Output the (x, y) coordinate of the center of the cell containing the given text.  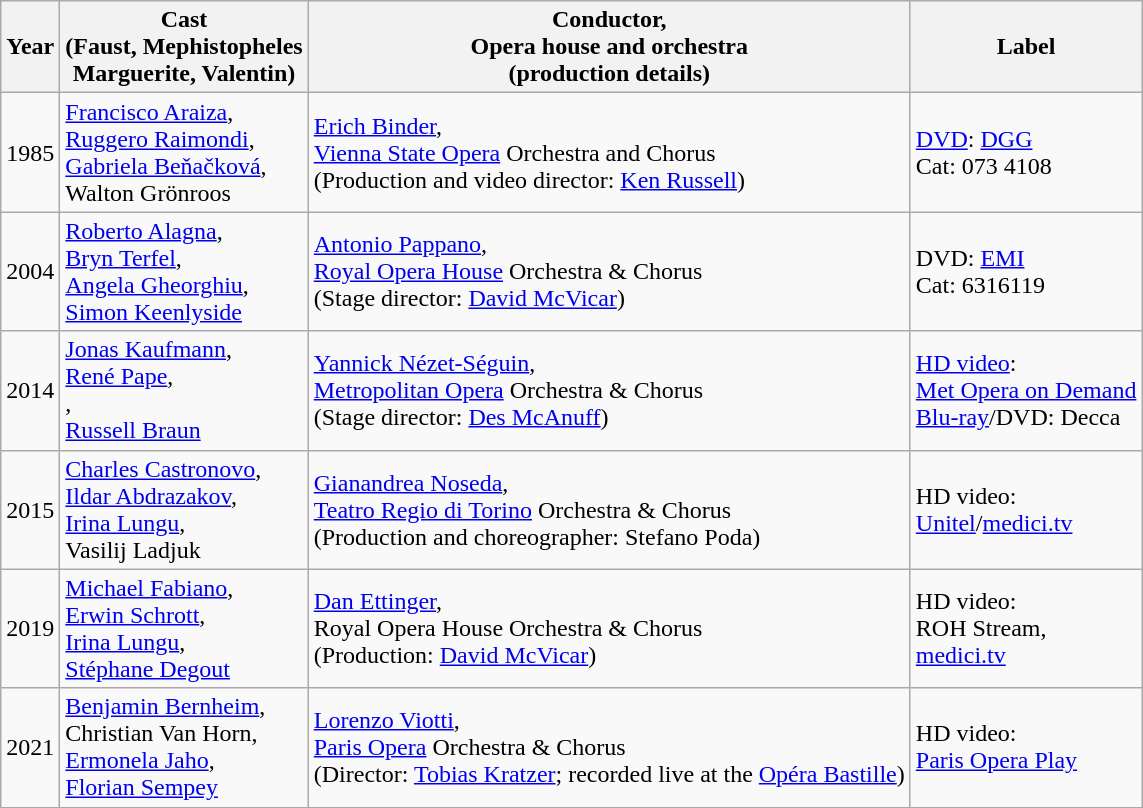
HD video:Met Opera on DemandBlu-ray/DVD: Decca (1026, 390)
2015 (30, 510)
DVD: DGGCat: 073 4108 (1026, 152)
2004 (30, 272)
2021 (30, 748)
Cast(Faust, MephistophelesMarguerite, Valentin) (184, 47)
DVD: EMICat: 6316119 (1026, 272)
Conductor,Opera house and orchestra(production details) (609, 47)
Jonas Kaufmann,René Pape,,Russell Braun (184, 390)
Label (1026, 47)
Year (30, 47)
Lorenzo Viotti,Paris Opera Orchestra & Chorus(Director: Tobias Kratzer; recorded live at the Opéra Bastille) (609, 748)
2014 (30, 390)
HD video:Unitel/medici.tv (1026, 510)
Erich Binder,Vienna State Opera Orchestra and Chorus(Production and video director: Ken Russell) (609, 152)
Antonio Pappano,Royal Opera House Orchestra & Chorus(Stage director: David McVicar) (609, 272)
Charles Castronovo,Ildar Abdrazakov,Irina Lungu,Vasilij Ladjuk (184, 510)
1985 (30, 152)
HD video:Paris Opera Play (1026, 748)
Roberto Alagna,Bryn Terfel,Angela Gheorghiu,Simon Keenlyside (184, 272)
Benjamin Bernheim,Christian Van Horn,Ermonela Jaho,Florian Sempey (184, 748)
Michael Fabiano,Erwin Schrott,Irina Lungu,Stéphane Degout (184, 628)
Gianandrea Noseda,Teatro Regio di Torino Orchestra & Chorus(Production and choreographer: Stefano Poda) (609, 510)
Yannick Nézet-Séguin,Metropolitan Opera Orchestra & Chorus(Stage director: Des McAnuff) (609, 390)
Dan Ettinger,Royal Opera House Orchestra & Chorus(Production: David McVicar) (609, 628)
HD video:ROH Stream,medici.tv (1026, 628)
2019 (30, 628)
Francisco Araiza,Ruggero Raimondi,Gabriela Beňačková,Walton Grönroos (184, 152)
